Output the [X, Y] coordinate of the center of the cell containing the given text.  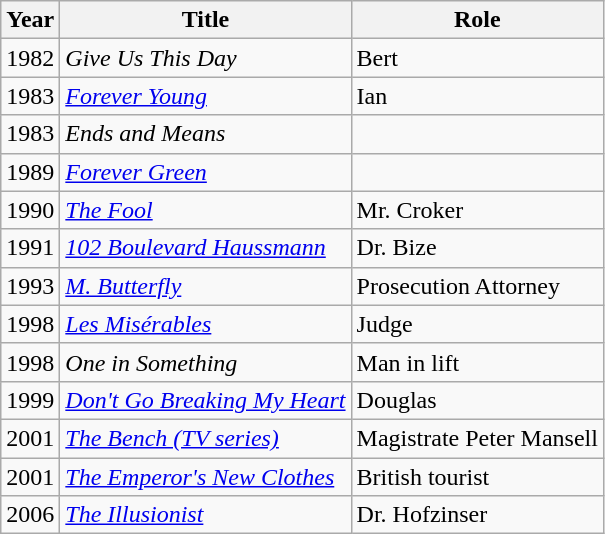
1991 [30, 248]
Mr. Croker [477, 210]
Douglas [477, 400]
Man in lift [477, 362]
One in Something [206, 362]
Ian [477, 96]
1999 [30, 400]
1982 [30, 58]
Bert [477, 58]
Dr. Bize [477, 248]
The Fool [206, 210]
Judge [477, 324]
2006 [30, 515]
Forever Green [206, 172]
Role [477, 20]
Year [30, 20]
The Bench (TV series) [206, 438]
Magistrate Peter Mansell [477, 438]
The Emperor's New Clothes [206, 477]
Prosecution Attorney [477, 286]
Les Misérables [206, 324]
1990 [30, 210]
Don't Go Breaking My Heart [206, 400]
Forever Young [206, 96]
M. Butterfly [206, 286]
102 Boulevard Haussmann [206, 248]
Give Us This Day [206, 58]
Dr. Hofzinser [477, 515]
British tourist [477, 477]
Title [206, 20]
The Illusionist [206, 515]
Ends and Means [206, 134]
1993 [30, 286]
1989 [30, 172]
